Find where the given text appears and provide that cell's center as [X, Y] coordinate. 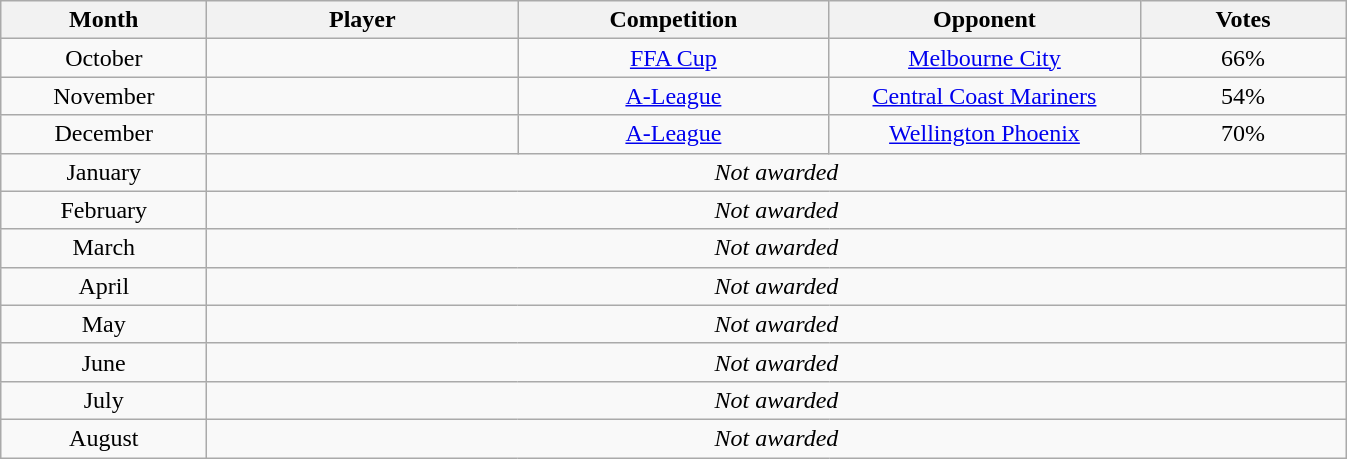
FFA Cup [674, 58]
Wellington Phoenix [984, 134]
August [104, 438]
May [104, 324]
January [104, 172]
Competition [674, 20]
54% [1243, 96]
November [104, 96]
February [104, 210]
April [104, 286]
Player [362, 20]
70% [1243, 134]
Votes [1243, 20]
Central Coast Mariners [984, 96]
December [104, 134]
March [104, 248]
October [104, 58]
66% [1243, 58]
Opponent [984, 20]
Melbourne City [984, 58]
June [104, 362]
July [104, 400]
Month [104, 20]
